Provide the (x, y) coordinate of the cell's center where the given text is located.  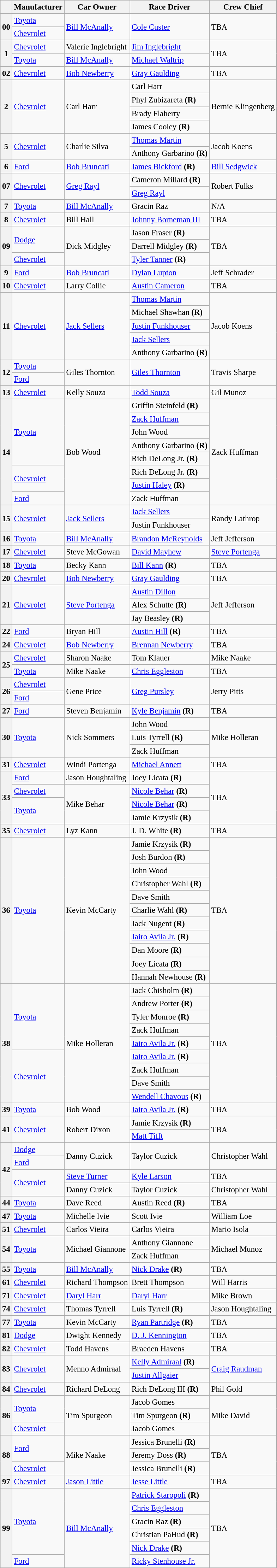
Jack Chisholm (R) (170, 990)
1 (6, 54)
D. J. Kennington (170, 1335)
86 (6, 1415)
71 (6, 1296)
Patrick Staropoli (R) (170, 1495)
Bryan Hill (97, 632)
39 (6, 1110)
81 (6, 1335)
11 (6, 326)
25 (6, 664)
Wendell Chavous (R) (170, 1097)
Christopher Wahl (R) (170, 884)
Thomas Tyrrell (97, 1309)
Larry Collie (97, 286)
Dick Midgley (97, 246)
Anthony Giannone (170, 1243)
James Bickford (R) (170, 166)
Phyl Zubizareta (R) (170, 100)
Darrell Midgley (R) (170, 246)
Craig Raudman (243, 1369)
Bernie Klingenberg (243, 106)
Josh Burdon (R) (170, 857)
Rich DeLong III (R) (170, 1389)
Gil Munoz (243, 392)
00 (6, 27)
Phil Gold (243, 1389)
Michael Annett (170, 764)
Gracin Raz (170, 206)
10 (6, 286)
Gracin Raz (R) (170, 1522)
Austin Cameron (170, 286)
Crew Chief (243, 7)
Charlie Wahl (R) (170, 910)
Lyz Kann (97, 831)
Becky Kann (97, 565)
Austin Hill (R) (170, 632)
27 (6, 711)
Brett Thompson (170, 1282)
61 (6, 1282)
Menno Admiraal (97, 1369)
Charlie Silva (97, 146)
Tim Spurgeon (97, 1415)
Christian PaHud (R) (170, 1535)
26 (6, 691)
Bill Hall (97, 219)
Brady Flaherty (170, 113)
97 (6, 1482)
84 (6, 1389)
Tyler Monroe (R) (170, 1017)
16 (6, 539)
47 (6, 1216)
Sharon Naake (97, 658)
Brandon McReynolds (170, 539)
Austin Reed (R) (170, 1203)
J. D. White (R) (170, 831)
Brennan Newberry (170, 645)
8 (6, 219)
77 (6, 1322)
Jay Beasley (R) (170, 618)
Justin Allgaier (170, 1375)
Todd Souza (170, 392)
Cole Custer (170, 27)
Jason Fraser (R) (170, 233)
Cameron Millard (R) (170, 180)
Jack Nugent (R) (170, 924)
Kelly Souza (97, 392)
Michael Shawhan (R) (170, 313)
Gene Price (97, 691)
42 (6, 1169)
Steven Benjamin (97, 711)
Mike Behar (97, 804)
Robert Fulks (243, 187)
Scott Ivie (170, 1216)
Griffin Steinfeld (R) (170, 406)
Randy Lathrop (243, 519)
Hannah Newhouse (R) (170, 977)
Windi Portenga (97, 764)
5 (6, 146)
Jesse Little (170, 1482)
35 (6, 831)
Ryan Partridge (R) (170, 1322)
Michael Waltrip (170, 60)
36 (6, 910)
Dwight Kennedy (97, 1335)
13 (6, 392)
Todd Havens (97, 1349)
82 (6, 1349)
William Loe (243, 1216)
Dan Moore (R) (170, 950)
02 (6, 74)
54 (6, 1249)
Dylan Lupton (170, 273)
18 (6, 565)
Ricky Stenhouse Jr. (170, 1561)
2 (6, 106)
Michael Giannone (97, 1249)
Braeden Havens (170, 1349)
74 (6, 1309)
38 (6, 1043)
Dave Reed (97, 1203)
21 (6, 605)
09 (6, 246)
9 (6, 273)
Kyle Larson (170, 1176)
7 (6, 206)
Bill Sedgwick (243, 166)
N/A (243, 206)
15 (6, 519)
55 (6, 1269)
51 (6, 1229)
44 (6, 1203)
83 (6, 1369)
Will Harris (243, 1282)
Race Driver (170, 7)
Bill Kann (R) (170, 565)
Car Owner (97, 7)
Jason Little (97, 1482)
Matt Tifft (170, 1136)
Michael Munoz (243, 1249)
22 (6, 632)
Jerry Pitts (243, 691)
Mike Brown (243, 1296)
Jeff Schrader (243, 273)
Nick Sommers (97, 738)
David Mayhew (170, 552)
31 (6, 764)
24 (6, 645)
Greg Pursley (170, 691)
Jim Inglebright (170, 47)
Tom Klauer (170, 658)
Richard Thompson (97, 1282)
30 (6, 738)
41 (6, 1129)
Alex Schutte (R) (170, 605)
Travis Sharpe (243, 372)
Tim Spurgeon (R) (170, 1415)
Justin Haley (R) (170, 485)
07 (6, 187)
Valerie Inglebright (97, 47)
33 (6, 797)
James Cooley (R) (170, 127)
Steve Turner (97, 1176)
Austin Dillon (170, 592)
88 (6, 1455)
Johnny Borneman III (170, 219)
12 (6, 372)
Manufacturer (38, 7)
Kelly Admiraal (R) (170, 1362)
6 (6, 166)
Mike David (243, 1415)
Mario Isola (243, 1229)
Michelle Ivie (97, 1216)
17 (6, 552)
99 (6, 1528)
Richard DeLong (97, 1389)
Jeremy Doss (R) (170, 1455)
Tyler Tanner (R) (170, 259)
Steve McGowan (97, 552)
20 (6, 578)
Andrew Porter (R) (170, 1003)
Kyle Benjamin (R) (170, 711)
Robert Dixon (97, 1129)
14 (6, 452)
